Return the [X, Y] coordinate for the center point of the cell that contains the specified text.  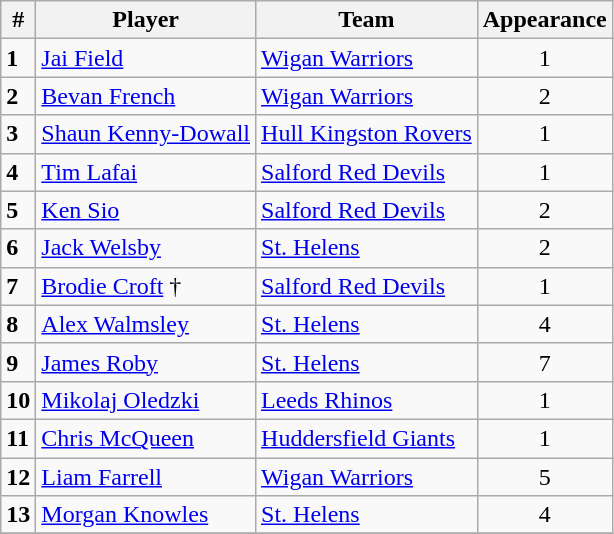
Morgan Knowles [146, 515]
Chris McQueen [146, 438]
Tim Lafai [146, 172]
Huddersfield Giants [367, 438]
6 [18, 248]
Hull Kingston Rovers [367, 134]
Jack Welsby [146, 248]
Liam Farrell [146, 477]
Alex Walmsley [146, 324]
12 [18, 477]
Appearance [544, 20]
Bevan French [146, 96]
Shaun Kenny-Dowall [146, 134]
James Roby [146, 362]
Brodie Croft † [146, 286]
9 [18, 362]
13 [18, 515]
3 [18, 134]
11 [18, 438]
Mikolaj Oledzki [146, 400]
Ken Sio [146, 210]
# [18, 20]
10 [18, 400]
Team [367, 20]
Leeds Rhinos [367, 400]
Player [146, 20]
Jai Field [146, 58]
8 [18, 324]
